Output the (x, y) coordinate of the center of the cell containing the given text.  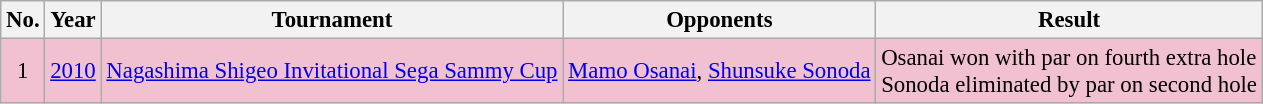
No. (23, 20)
Opponents (720, 20)
Mamo Osanai, Shunsuke Sonoda (720, 72)
Year (73, 20)
Tournament (332, 20)
Nagashima Shigeo Invitational Sega Sammy Cup (332, 72)
Osanai won with par on fourth extra holeSonoda eliminated by par on second hole (1069, 72)
2010 (73, 72)
1 (23, 72)
Result (1069, 20)
